Output the (x, y) coordinate of the center of the cell containing the given text.  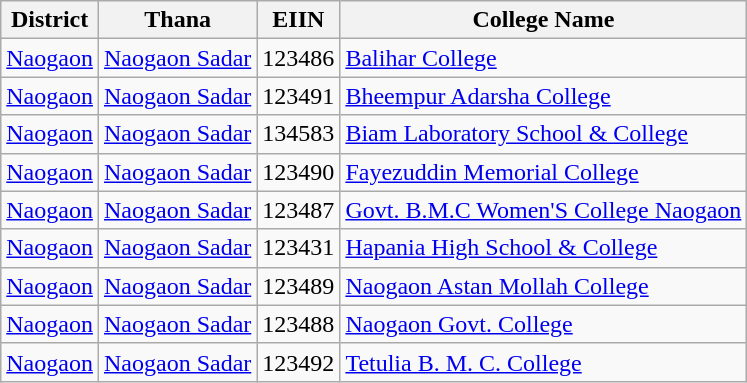
EIIN (298, 20)
134583 (298, 134)
Balihar College (544, 58)
Fayezuddin Memorial College (544, 172)
123486 (298, 58)
123488 (298, 324)
123431 (298, 248)
Govt. B.M.C Women'S College Naogaon (544, 210)
College Name (544, 20)
123491 (298, 96)
Hapania High School & College (544, 248)
Biam Laboratory School & College (544, 134)
Bheempur Adarsha College (544, 96)
123489 (298, 286)
123490 (298, 172)
Naogaon Govt. College (544, 324)
Thana (177, 20)
123487 (298, 210)
District (50, 20)
Tetulia B. M. C. College (544, 362)
Naogaon Astan Mollah College (544, 286)
123492 (298, 362)
